Capture the cell that displays the provided text and extract its [x, y] central coordinate. 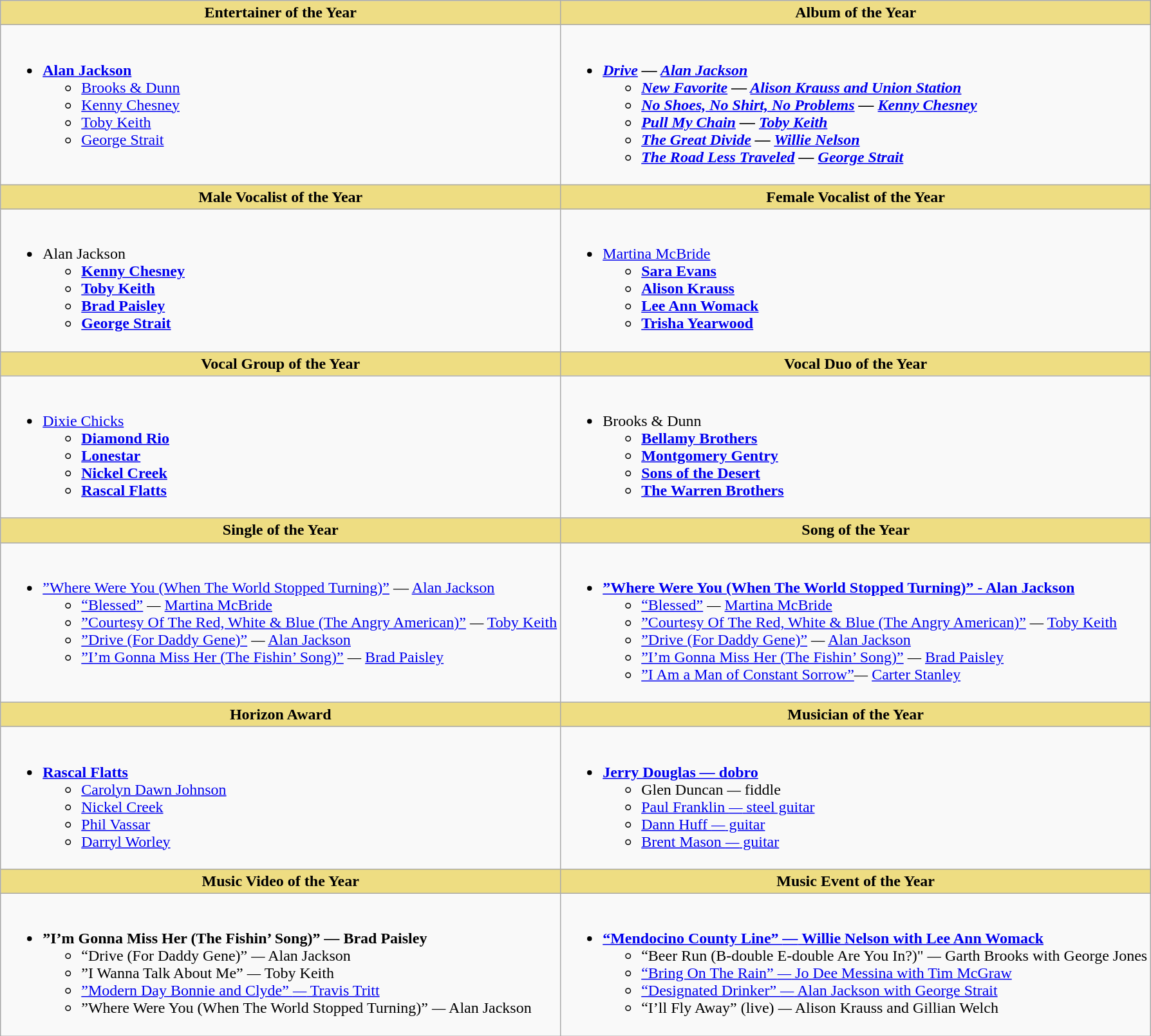
Rascal FlattsCarolyn Dawn JohnsonNickel CreekPhil VassarDarryl Worley [281, 798]
Music Video of the Year [281, 881]
Song of the Year [856, 530]
Jerry Douglas — dobroGlen Duncan — fiddlePaul Franklin — steel guitarDann Huff — guitarBrent Mason — guitar [856, 798]
Album of the Year [856, 13]
Musician of the Year [856, 714]
Single of the Year [281, 530]
Dixie ChicksDiamond RioLonestarNickel CreekRascal Flatts [281, 447]
Entertainer of the Year [281, 13]
Vocal Duo of the Year [856, 364]
Vocal Group of the Year [281, 364]
Alan JacksonKenny ChesneyToby KeithBrad PaisleyGeorge Strait [281, 281]
Music Event of the Year [856, 881]
Brooks & DunnBellamy BrothersMontgomery GentrySons of the DesertThe Warren Brothers [856, 447]
Female Vocalist of the Year [856, 197]
Alan JacksonBrooks & DunnKenny ChesneyToby KeithGeorge Strait [281, 105]
Horizon Award [281, 714]
Martina McBrideSara EvansAlison KraussLee Ann WomackTrisha Yearwood [856, 281]
Male Vocalist of the Year [281, 197]
